Determine the [x, y] coordinate at the center of the cell enclosing the given text.  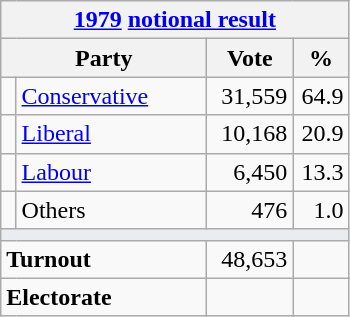
Conservative [112, 96]
31,559 [250, 96]
Liberal [112, 134]
6,450 [250, 172]
Electorate [104, 297]
Others [112, 210]
% [321, 58]
10,168 [250, 134]
1.0 [321, 210]
Party [104, 58]
Turnout [104, 259]
1979 notional result [175, 20]
48,653 [250, 259]
13.3 [321, 172]
476 [250, 210]
Vote [250, 58]
20.9 [321, 134]
Labour [112, 172]
64.9 [321, 96]
